Capture the cell that displays the provided text and extract its [X, Y] central coordinate. 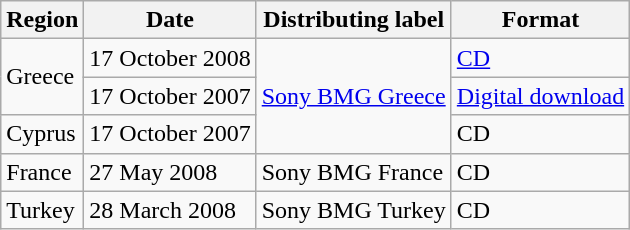
Format [540, 20]
Distributing label [354, 20]
Sony BMG Greece [354, 96]
Digital download [540, 96]
28 March 2008 [170, 210]
France [42, 172]
Sony BMG France [354, 172]
17 October 2008 [170, 58]
Greece [42, 77]
Region [42, 20]
27 May 2008 [170, 172]
Turkey [42, 210]
Cyprus [42, 134]
Date [170, 20]
Sony BMG Turkey [354, 210]
